Output the (X, Y) coordinate of the center of the cell containing the given text.  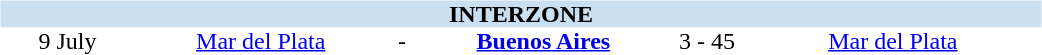
- (402, 42)
9 July (67, 42)
3 - 45 (707, 42)
Buenos Aires (544, 42)
INTERZONE (520, 14)
